Detect which cell encompasses the target text, then output its [X, Y] center coordinate. 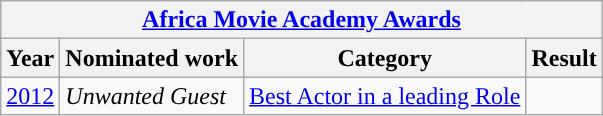
Year [30, 58]
Nominated work [152, 58]
Africa Movie Academy Awards [302, 20]
Category [385, 58]
Unwanted Guest [152, 96]
Best Actor in a leading Role [385, 96]
2012 [30, 96]
Result [564, 58]
